Find where the given text appears and provide that cell's center as (X, Y) coordinate. 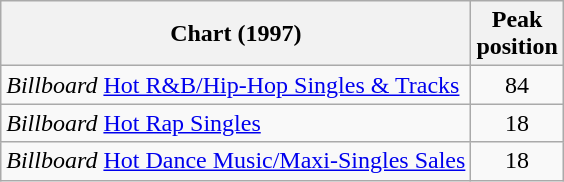
84 (517, 85)
Chart (1997) (236, 34)
Billboard Hot Rap Singles (236, 123)
Peakposition (517, 34)
Billboard Hot R&B/Hip-Hop Singles & Tracks (236, 85)
Billboard Hot Dance Music/Maxi-Singles Sales (236, 161)
